Provide the (X, Y) coordinate of the cell's center where the given text is located.  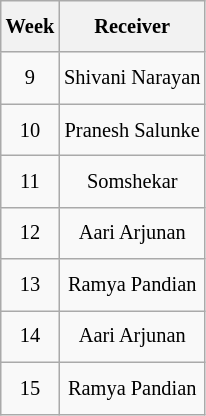
13 (30, 285)
12 (30, 233)
14 (30, 336)
10 (30, 130)
Week (30, 26)
Receiver (132, 26)
11 (30, 181)
15 (30, 388)
9 (30, 78)
Shivani Narayan (132, 78)
Pranesh Salunke (132, 130)
Somshekar (132, 181)
